Find where the given text appears and provide that cell's center as (X, Y) coordinate. 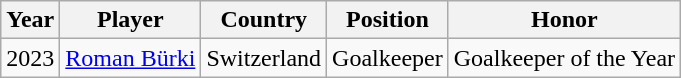
Position (388, 20)
Player (130, 20)
Roman Bürki (130, 58)
2023 (30, 58)
Year (30, 20)
Goalkeeper of the Year (564, 58)
Honor (564, 20)
Goalkeeper (388, 58)
Switzerland (264, 58)
Country (264, 20)
